Extract the (X, Y) coordinate from the center of the cell holding the provided text.  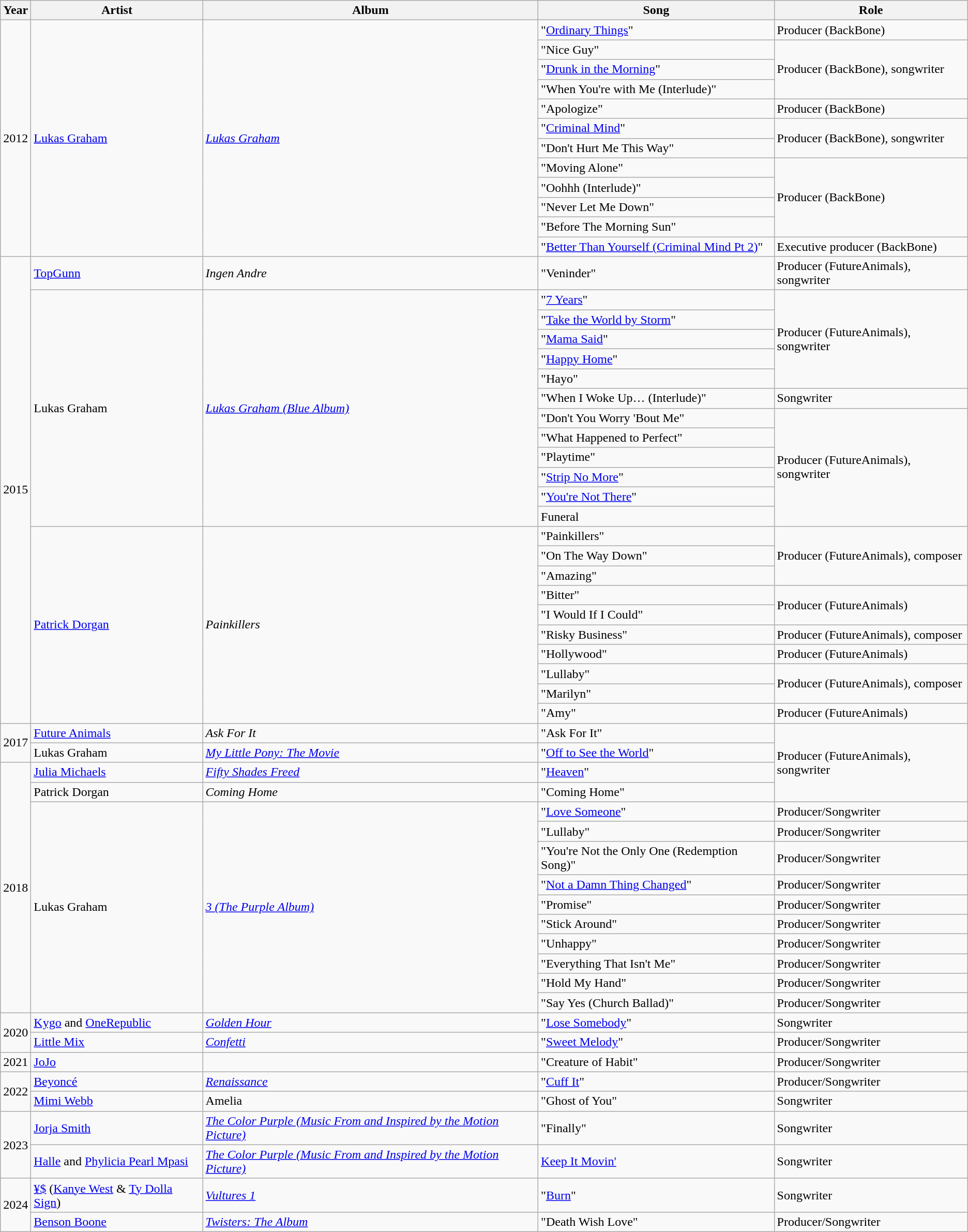
"When I Woke Up… (Interlude)" (656, 398)
"Off to See the World" (656, 753)
Ask For It (370, 733)
"Coming Home" (656, 792)
2015 (16, 490)
Song (656, 10)
"Strip No More" (656, 477)
"Hayo" (656, 379)
"You're Not the Only One (Redemption Song)" (656, 858)
Future Animals (117, 733)
2022 (16, 1091)
"Criminal Mind" (656, 128)
Fifty Shades Freed (370, 772)
"Amy" (656, 713)
Kygo and OneRepublic (117, 1023)
"Never Let Me Down" (656, 207)
"Ghost of You" (656, 1101)
"Moving Alone" (656, 168)
Benson Boone (117, 1222)
"Burn" (656, 1195)
Confetti (370, 1042)
Beyoncé (117, 1081)
Keep It Movin' (656, 1162)
¥$ (Kanye West & Ty Dolla Sign) (117, 1195)
"Ordinary Things" (656, 30)
"Take the World by Storm" (656, 320)
Album (370, 10)
"Apologize" (656, 109)
"Everything That Isn't Me" (656, 964)
My Little Pony: The Movie (370, 753)
"Oohhh (Interlude)" (656, 187)
JoJo (117, 1062)
Amelia (370, 1101)
"Say Yes (Church Ballad)" (656, 1003)
"Marilyn" (656, 694)
2020 (16, 1032)
Painkillers (370, 625)
Coming Home (370, 792)
"Nice Guy" (656, 50)
Lukas Graham (Blue Album) (370, 409)
"You're Not There" (656, 497)
"Stick Around" (656, 924)
"Amazing" (656, 576)
Year (16, 10)
"Ask For It" (656, 733)
"Cuff It" (656, 1081)
Funeral (656, 516)
2018 (16, 888)
Executive producer (BackBone) (871, 247)
"Hold My Hand" (656, 983)
Halle and Phylicia Pearl Mpasi (117, 1162)
"Sweet Melody" (656, 1042)
"What Happened to Perfect" (656, 438)
3 (The Purple Album) (370, 907)
2023 (16, 1145)
"7 Years" (656, 300)
"Death Wish Love" (656, 1222)
TopGunn (117, 273)
Ingen Andre (370, 273)
Little Mix (117, 1042)
"Happy Home" (656, 359)
"Hollywood" (656, 654)
Julia Michaels (117, 772)
"Playtime" (656, 457)
2017 (16, 743)
Twisters: The Album (370, 1222)
2021 (16, 1062)
2012 (16, 139)
"Lose Somebody" (656, 1023)
"Risky Business" (656, 635)
"Finally" (656, 1128)
Role (871, 10)
Artist (117, 10)
"Bitter" (656, 595)
Mimi Webb (117, 1101)
Vultures 1 (370, 1195)
"Drunk in the Morning" (656, 69)
"Promise" (656, 905)
"I Would If I Could" (656, 615)
"Heaven" (656, 772)
"Mama Said" (656, 339)
"Better Than Yourself (Criminal Mind Pt 2)" (656, 247)
"On The Way Down" (656, 555)
"Before The Morning Sun" (656, 227)
"Love Someone" (656, 812)
"Unhappy" (656, 944)
"Don't Hurt Me This Way" (656, 148)
2024 (16, 1205)
"Painkillers" (656, 536)
"When You're with Me (Interlude)" (656, 89)
Golden Hour (370, 1023)
"Don't You Worry 'Bout Me" (656, 418)
"Veninder" (656, 273)
"Not a Damn Thing Changed" (656, 884)
Jorja Smith (117, 1128)
"Creature of Habit" (656, 1062)
Renaissance (370, 1081)
